Return the (x, y) coordinate for the center point of the cell that contains the specified text.  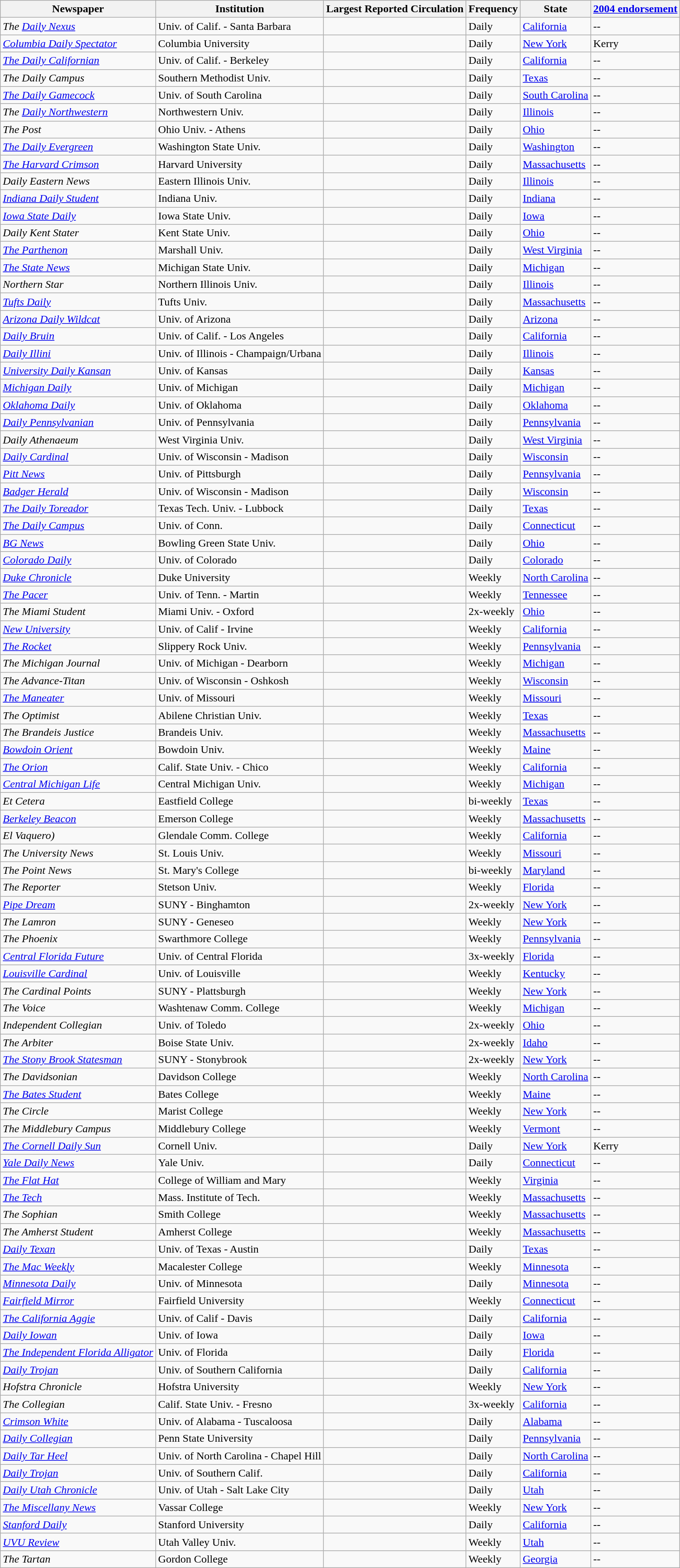
The Tech (78, 1197)
Univ. of North Carolina - Chapel Hill (240, 1456)
Univ. of Toledo (240, 1025)
College of William and Mary (240, 1180)
Slippery Rock Univ. (240, 646)
Newspaper (78, 9)
St. Louis Univ. (240, 853)
Univ. of Calif - Irvine (240, 629)
The Orion (78, 767)
Colorado Daily (78, 560)
Minnesota Daily (78, 1283)
Daily Cardinal (78, 457)
Emerson College (240, 819)
Calif. State Univ. - Fresno (240, 1404)
Cornell Univ. (240, 1146)
The Amherst Student (78, 1232)
Brandeis Univ. (240, 732)
SUNY - Geneseo (240, 922)
Frequency (493, 9)
Univ. of Central Florida (240, 956)
The Stony Brook Statesman (78, 1060)
Berkeley Beacon (78, 819)
The Parthenon (78, 250)
Kent State Univ. (240, 233)
Stetson Univ. (240, 887)
Et Cetera (78, 801)
Marist College (240, 1111)
Central Florida Future (78, 956)
South Carolina (556, 95)
Michigan State Univ. (240, 267)
Univ. of Calif. - Berkeley (240, 61)
Univ. of Arizona (240, 319)
Boise State Univ. (240, 1042)
Mass. Institute of Tech. (240, 1197)
The Tartan (78, 1559)
Daily Collegian (78, 1439)
Daily Athenaeum (78, 439)
Louisville Cardinal (78, 973)
SUNY - Binghamton (240, 905)
Univ. of Florida (240, 1353)
The Miami Student (78, 612)
Tufts Univ. (240, 302)
BG News (78, 543)
Univ. of Missouri (240, 698)
Vassar College (240, 1507)
The Post (78, 129)
The Maneater (78, 698)
The Daily Californian (78, 61)
Yale Univ. (240, 1163)
Badger Herald (78, 491)
Univ. of Pennsylvania (240, 422)
Calif. State Univ. - Chico (240, 767)
Univ. of Pittsburgh (240, 474)
The Daily Northwestern (78, 112)
Northwestern Univ. (240, 112)
El Vaquero) (78, 836)
West Virginia Univ. (240, 439)
Hofstra University (240, 1387)
Iowa State Daily (78, 216)
Kentucky (556, 973)
Texas Tech. Univ. - Lubbock (240, 509)
Kansas (556, 371)
Univ. of Southern California (240, 1370)
Glendale Comm. College (240, 836)
Institution (240, 9)
Swarthmore College (240, 939)
Univ. of Michigan - Dearborn (240, 663)
Daily Tar Heel (78, 1456)
Univ. of Colorado (240, 560)
Abilene Christian Univ. (240, 715)
Stanford University (240, 1525)
Bowdoin Univ. (240, 749)
Northern Star (78, 285)
The Mac Weekly (78, 1266)
Pitt News (78, 474)
Bowling Green State Univ. (240, 543)
Duke Chronicle (78, 577)
Eastern Illinois Univ. (240, 181)
Daily Iowan (78, 1335)
Daily Utah Chronicle (78, 1490)
Colorado (556, 560)
The Miscellany News (78, 1507)
SUNY - Stonybrook (240, 1060)
The Collegian (78, 1404)
Arizona (556, 319)
Univ. of Alabama - Tuscaloosa (240, 1421)
Ohio Univ. - Athens (240, 129)
The Cornell Daily Sun (78, 1146)
Amherst College (240, 1232)
The Daily Evergreen (78, 147)
Georgia (556, 1559)
Tufts Daily (78, 302)
The Optimist (78, 715)
Daily Texan (78, 1249)
The Cardinal Points (78, 991)
Idaho (556, 1042)
University Daily Kansan (78, 371)
Daily Kent Stater (78, 233)
Columbia Daily Spectator (78, 43)
Eastfield College (240, 801)
The Michigan Journal (78, 663)
Tennessee (556, 595)
The Middlebury Campus (78, 1129)
Univ. of Southern Calif. (240, 1473)
Independent Collegian (78, 1025)
Univ. of Texas - Austin (240, 1249)
Pipe Dream (78, 905)
Stanford Daily (78, 1525)
The Davidsonian (78, 1077)
Vermont (556, 1129)
Oklahoma (556, 405)
Univ. of Minnesota (240, 1283)
The Sophian (78, 1215)
Hofstra Chronicle (78, 1387)
Univ. of Calif. - Santa Barbara (240, 26)
Oklahoma Daily (78, 405)
UVU Review (78, 1542)
Maryland (556, 870)
Bates College (240, 1094)
Crimson White (78, 1421)
Univ. of Calif - Davis (240, 1318)
Daily Bruin (78, 336)
Washington (556, 147)
The Circle (78, 1111)
Fairfield University (240, 1301)
Washtenaw Comm. College (240, 1008)
Univ. of South Carolina (240, 95)
Washington State Univ. (240, 147)
Gordon College (240, 1559)
Smith College (240, 1215)
Univ. of Wisconsin - Oshkosh (240, 681)
The Phoenix (78, 939)
Alabama (556, 1421)
Michigan Daily (78, 388)
Daily Pennsylvanian (78, 422)
Duke University (240, 577)
Largest Reported Circulation (395, 9)
The Rocket (78, 646)
The Brandeis Justice (78, 732)
Indiana Daily Student (78, 198)
The Reporter (78, 887)
Univ. of Tenn. - Martin (240, 595)
Univ. of Oklahoma (240, 405)
Univ. of Louisville (240, 973)
The Advance-Titan (78, 681)
Univ. of Utah - Salt Lake City (240, 1490)
The Harvard Crimson (78, 164)
2004 endorsement (635, 9)
Southern Methodist Univ. (240, 78)
Northern Illinois Univ. (240, 285)
Daily Eastern News (78, 181)
The Voice (78, 1008)
Penn State University (240, 1439)
Bowdoin Orient (78, 749)
Middlebury College (240, 1129)
The Flat Hat (78, 1180)
Iowa State Univ. (240, 216)
Miami Univ. - Oxford (240, 612)
The Daily Gamecock (78, 95)
The Daily Toreador (78, 509)
State (556, 9)
Univ. of Michigan (240, 388)
The Bates Student (78, 1094)
Univ. of Illinois - Champaign/Urbana (240, 353)
Arizona Daily Wildcat (78, 319)
Yale Daily News (78, 1163)
Central Michigan Univ. (240, 784)
Univ. of Calif. - Los Angeles (240, 336)
Indiana Univ. (240, 198)
Univ. of Iowa (240, 1335)
Daily Illini (78, 353)
Fairfield Mirror (78, 1301)
New University (78, 629)
Central Michigan Life (78, 784)
Harvard University (240, 164)
The State News (78, 267)
Columbia University (240, 43)
Utah Valley Univ. (240, 1542)
Davidson College (240, 1077)
Macalester College (240, 1266)
SUNY - Plattsburgh (240, 991)
The Lamron (78, 922)
Univ. of Kansas (240, 371)
The Daily Nexus (78, 26)
The Arbiter (78, 1042)
The Pacer (78, 595)
Indiana (556, 198)
Marshall Univ. (240, 250)
The University News (78, 853)
The California Aggie (78, 1318)
The Independent Florida Alligator (78, 1353)
The Point News (78, 870)
Virginia (556, 1180)
Univ. of Conn. (240, 526)
St. Mary's College (240, 870)
